Determine the (x, y) coordinate at the center of the cell enclosing the given text.  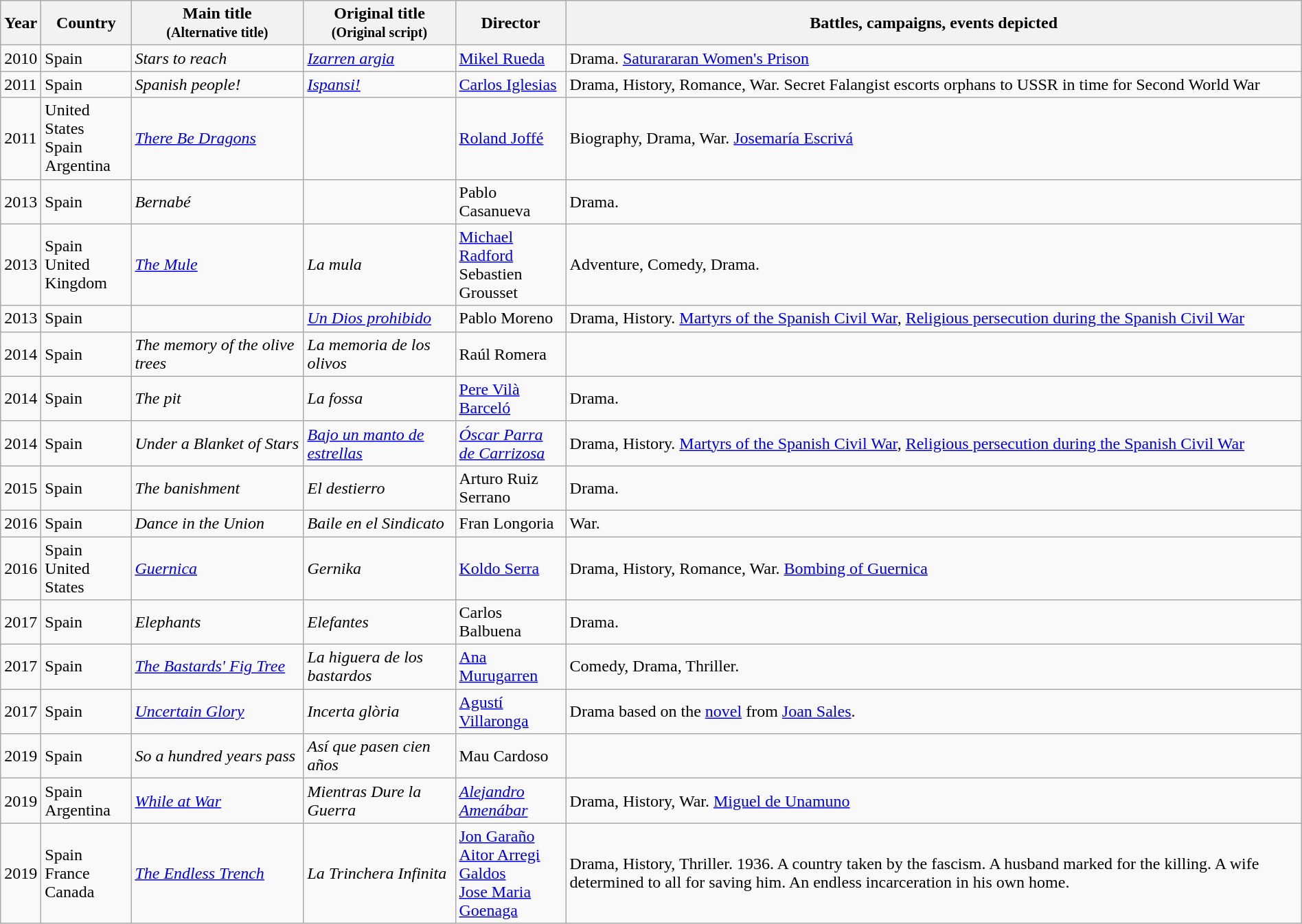
Drama based on the novel from Joan Sales. (934, 711)
La higuera de los bastardos (379, 667)
Pablo Moreno (511, 319)
Incerta glòria (379, 711)
Battles, campaigns, events depicted (934, 23)
Roland Joffé (511, 139)
La memoria de los olivos (379, 354)
La fossa (379, 398)
El destierro (379, 487)
Comedy, Drama, Thriller. (934, 667)
Baile en el Sindicato (379, 523)
Elefantes (379, 622)
Mikel Rueda (511, 58)
The Endless Trench (217, 873)
So a hundred years pass (217, 756)
The Mule (217, 265)
Year (21, 23)
Alejandro Amenábar (511, 800)
Mau Cardoso (511, 756)
Michael RadfordSebastien Grousset (511, 265)
Raúl Romera (511, 354)
SpainArgentina (87, 800)
While at War (217, 800)
2010 (21, 58)
Bernabé (217, 202)
Pere Vilà Barceló (511, 398)
War. (934, 523)
Stars to reach (217, 58)
The Bastards' Fig Tree (217, 667)
Carlos Iglesias (511, 84)
Drama, History, Romance, War. Bombing of Guernica (934, 568)
Mientras Dure la Guerra (379, 800)
Gernika (379, 568)
Jon GarañoAitor Arregi GaldosJose Maria Goenaga (511, 873)
Drama, History, Romance, War. Secret Falangist escorts orphans to USSR in time for Second World War (934, 84)
La Trinchera Infinita (379, 873)
Arturo Ruiz Serrano (511, 487)
Original title(Original script) (379, 23)
Under a Blanket of Stars (217, 443)
Koldo Serra (511, 568)
Agustí Villaronga (511, 711)
Main title(Alternative title) (217, 23)
Director (511, 23)
Óscar Parra de Carrizosa (511, 443)
Guernica (217, 568)
Carlos Balbuena (511, 622)
Dance in the Union (217, 523)
Biography, Drama, War. Josemaría Escrivá (934, 139)
United StatesSpainArgentina (87, 139)
La mula (379, 265)
Un Dios prohibido (379, 319)
Elephants (217, 622)
The memory of the olive trees (217, 354)
There Be Dragons (217, 139)
Fran Longoria (511, 523)
Ana Murugarren (511, 667)
Adventure, Comedy, Drama. (934, 265)
Así que pasen cien años (379, 756)
Uncertain Glory (217, 711)
Pablo Casanueva (511, 202)
SpainUnited Kingdom (87, 265)
Drama. Saturararan Women's Prison (934, 58)
SpainUnited States (87, 568)
Izarren argia (379, 58)
Spanish people! (217, 84)
Drama, History, War. Miguel de Unamuno (934, 800)
2015 (21, 487)
Ispansi! (379, 84)
Country (87, 23)
The pit (217, 398)
The banishment (217, 487)
Bajo un manto de estrellas (379, 443)
SpainFranceCanada (87, 873)
